Return the (x, y) coordinate for the center point of the cell that contains the specified text.  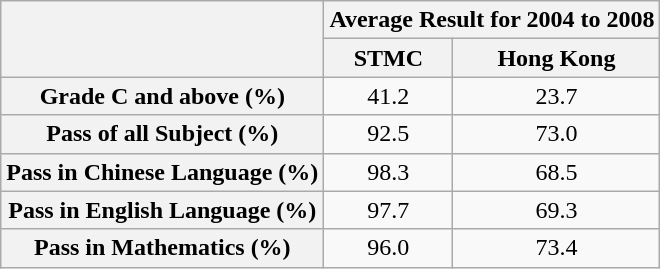
73.0 (556, 134)
98.3 (388, 172)
Grade C and above (%) (162, 96)
23.7 (556, 96)
Pass of all Subject (%) (162, 134)
41.2 (388, 96)
Average Result for 2004 to 2008 (492, 20)
69.3 (556, 210)
Pass in Chinese Language (%) (162, 172)
97.7 (388, 210)
96.0 (388, 248)
Pass in Mathematics (%) (162, 248)
92.5 (388, 134)
STMC (388, 58)
73.4 (556, 248)
Hong Kong (556, 58)
68.5 (556, 172)
Pass in English Language (%) (162, 210)
